Locate the cell with the specified text and output its [X, Y] center coordinate. 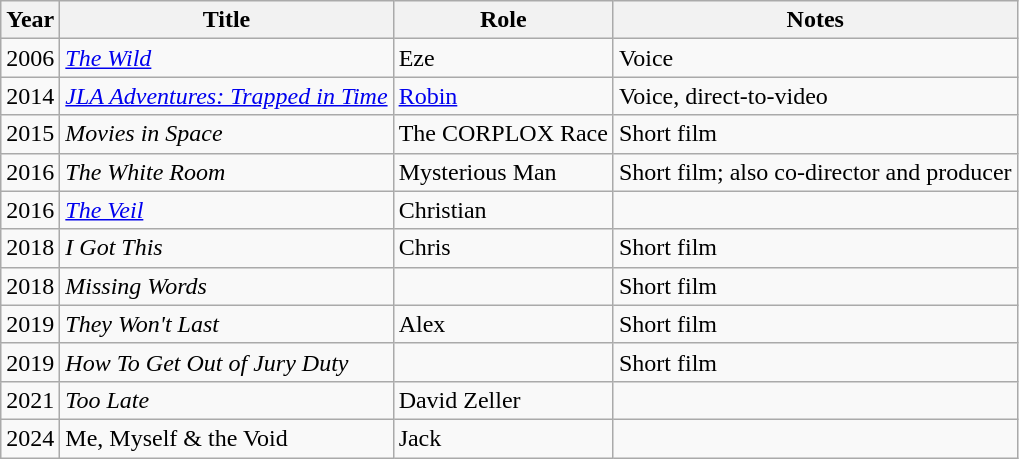
Chris [503, 248]
Too Late [226, 400]
2014 [30, 96]
Alex [503, 324]
They Won't Last [226, 324]
The Veil [226, 210]
Notes [815, 20]
David Zeller [503, 400]
Me, Myself & the Void [226, 438]
Voice [815, 58]
Missing Words [226, 286]
Voice, direct-to-video [815, 96]
The CORPLOX Race [503, 134]
Short film; also co-director and producer [815, 172]
Movies in Space [226, 134]
2021 [30, 400]
The Wild [226, 58]
Year [30, 20]
Christian [503, 210]
2024 [30, 438]
I Got This [226, 248]
How To Get Out of Jury Duty [226, 362]
2006 [30, 58]
Role [503, 20]
Robin [503, 96]
Title [226, 20]
The White Room [226, 172]
JLA Adventures: Trapped in Time [226, 96]
Jack [503, 438]
2015 [30, 134]
Eze [503, 58]
Mysterious Man [503, 172]
